Scan for the cell matching the given text and deliver its [x, y] coordinate at center. 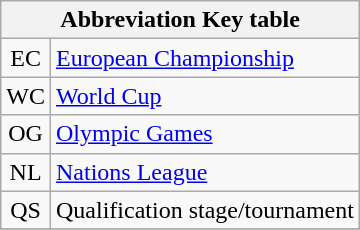
NL [26, 172]
QS [26, 210]
WC [26, 96]
Abbreviation Key table [180, 20]
Qualification stage/tournament [204, 210]
Nations League [204, 172]
World Cup [204, 96]
Olympic Games [204, 134]
OG [26, 134]
European Championship [204, 58]
EC [26, 58]
